Capture the cell that displays the provided text and extract its [x, y] central coordinate. 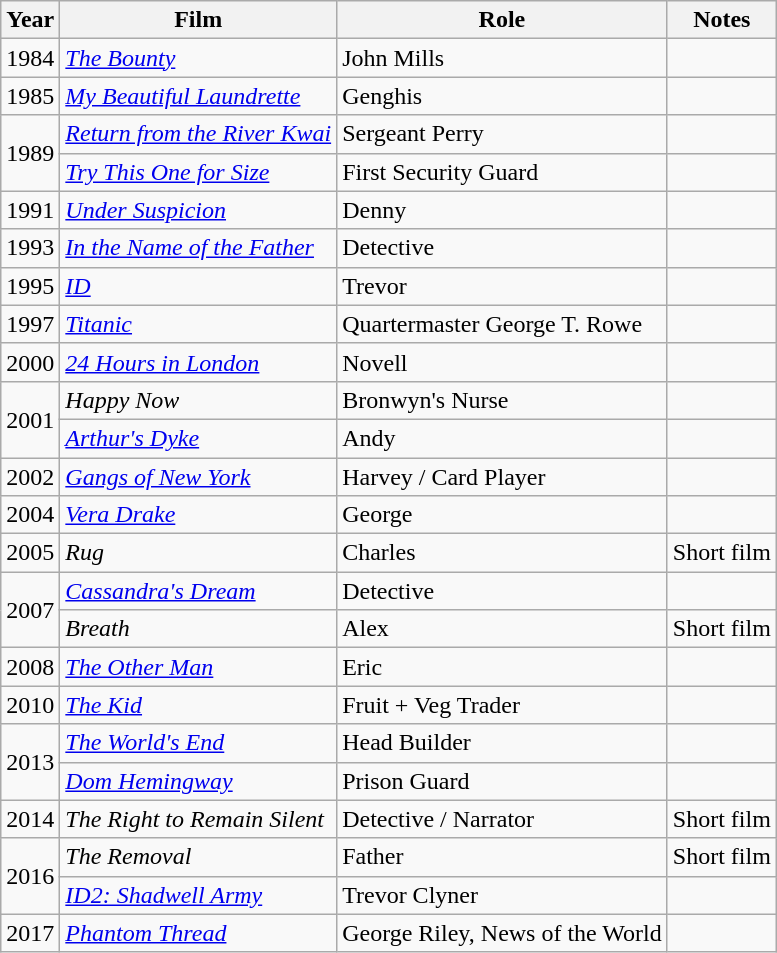
Return from the River Kwai [198, 134]
2010 [30, 705]
Genghis [502, 96]
Trevor [502, 286]
The Kid [198, 705]
2016 [30, 876]
Titanic [198, 324]
The World's End [198, 743]
Sergeant Perry [502, 134]
Eric [502, 667]
Under Suspicion [198, 210]
Quartermaster George T. Rowe [502, 324]
Try This One for Size [198, 172]
Notes [722, 20]
Trevor Clyner [502, 895]
Film [198, 20]
1989 [30, 153]
Happy Now [198, 400]
1997 [30, 324]
My Beautiful Laundrette [198, 96]
Breath [198, 629]
Prison Guard [502, 781]
The Bounty [198, 58]
1985 [30, 96]
2005 [30, 553]
Denny [502, 210]
In the Name of the Father [198, 248]
Andy [502, 438]
2013 [30, 762]
ID2: Shadwell Army [198, 895]
Role [502, 20]
1993 [30, 248]
2007 [30, 610]
Father [502, 857]
Phantom Thread [198, 933]
Head Builder [502, 743]
Alex [502, 629]
2008 [30, 667]
2004 [30, 515]
24 Hours in London [198, 362]
2014 [30, 819]
George Riley, News of the World [502, 933]
Detective / Narrator [502, 819]
The Removal [198, 857]
Year [30, 20]
Gangs of New York [198, 477]
The Other Man [198, 667]
George [502, 515]
2002 [30, 477]
Rug [198, 553]
2001 [30, 419]
Charles [502, 553]
Novell [502, 362]
Dom Hemingway [198, 781]
Harvey / Card Player [502, 477]
Arthur's Dyke [198, 438]
Bronwyn's Nurse [502, 400]
Fruit + Veg Trader [502, 705]
2000 [30, 362]
Vera Drake [198, 515]
Cassandra's Dream [198, 591]
The Right to Remain Silent [198, 819]
1995 [30, 286]
2017 [30, 933]
1991 [30, 210]
First Security Guard [502, 172]
John Mills [502, 58]
ID [198, 286]
1984 [30, 58]
